Determine the [x, y] coordinate at the center of the cell enclosing the given text.  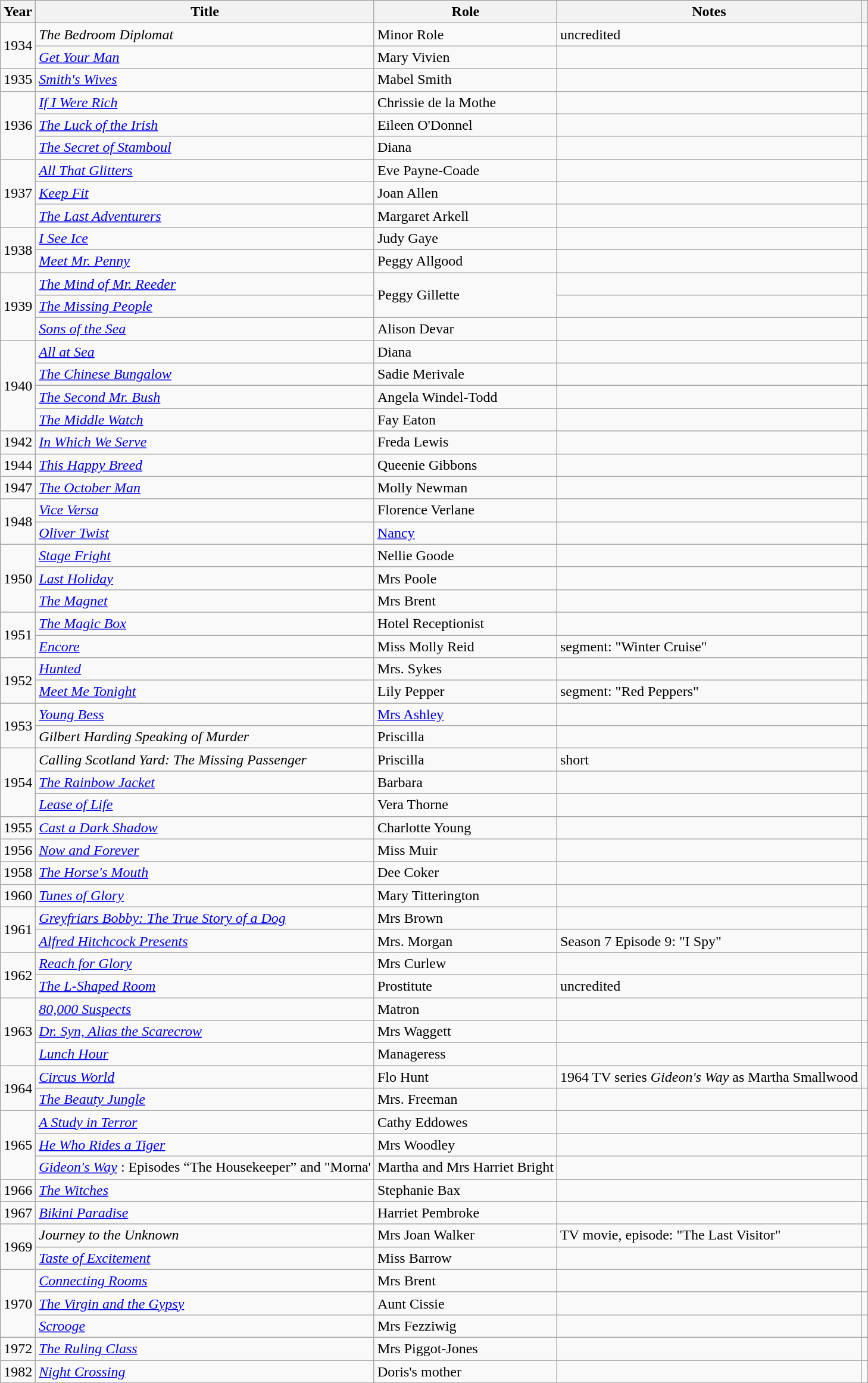
Miss Muir [466, 850]
1954 [18, 782]
Florence Verlane [466, 510]
Dr. Syn, Alias the Scarecrow [205, 1032]
Scrooge [205, 1326]
1964 TV series Gideon's Way as Martha Smallwood [708, 1077]
Role [466, 12]
Alfred Hitchcock Presents [205, 941]
The Missing People [205, 307]
Meet Mr. Penny [205, 261]
Bikini Paradise [205, 1213]
1951 [18, 635]
Calling Scotland Yard: The Missing Passenger [205, 760]
Stephanie Bax [466, 1190]
Eileen O'Donnel [466, 125]
Miss Barrow [466, 1258]
1942 [18, 442]
The Second Mr. Bush [205, 397]
1935 [18, 80]
The Horse's Mouth [205, 873]
Now and Forever [205, 850]
The Bedroom Diplomat [205, 35]
segment: "Red Peppers" [708, 692]
1965 [18, 1145]
Mrs Fezziwig [466, 1326]
Doris's mother [466, 1371]
The October Man [205, 488]
1966 [18, 1190]
The Witches [205, 1190]
Nellie Goode [466, 555]
Mrs Ashley [466, 714]
Minor Role [466, 35]
The Luck of the Irish [205, 125]
Angela Windel-Todd [466, 397]
The Ruling Class [205, 1348]
Hunted [205, 669]
Mrs Waggett [466, 1032]
Mary Vivien [466, 57]
The L-Shaped Room [205, 986]
The Mind of Mr. Reeder [205, 284]
Last Holiday [205, 578]
Connecting Rooms [205, 1281]
Mary Titterington [466, 895]
Chrissie de la Mothe [466, 102]
Young Bess [205, 714]
The Rainbow Jacket [205, 782]
Get Your Man [205, 57]
Aunt Cissie [466, 1303]
1960 [18, 895]
1934 [18, 46]
Flo Hunt [466, 1077]
The Beauty Jungle [205, 1100]
1944 [18, 465]
Peggy Gillette [466, 295]
Reach for Glory [205, 963]
1947 [18, 488]
Night Crossing [205, 1371]
Miss Molly Reid [466, 646]
1972 [18, 1348]
1961 [18, 929]
Matron [466, 1009]
Mrs Woodley [466, 1145]
1938 [18, 249]
Mrs. Freeman [466, 1100]
Mrs Poole [466, 578]
short [708, 760]
1950 [18, 578]
1969 [18, 1247]
Lease of Life [205, 805]
He Who Rides a Tiger [205, 1145]
Freda Lewis [466, 442]
Dee Coker [466, 873]
The Virgin and the Gypsy [205, 1303]
Notes [708, 12]
Margaret Arkell [466, 216]
Mrs Piggot-Jones [466, 1348]
Barbara [466, 782]
Nancy [466, 533]
Vera Thorne [466, 805]
Prostitute [466, 986]
Mrs Brown [466, 918]
Vice Versa [205, 510]
Alison Devar [466, 329]
Harriet Pembroke [466, 1213]
All at Sea [205, 352]
TV movie, episode: "The Last Visitor" [708, 1235]
Molly Newman [466, 488]
Cast a Dark Shadow [205, 828]
1967 [18, 1213]
Fay Eaton [466, 420]
This Happy Breed [205, 465]
Tunes of Glory [205, 895]
1964 [18, 1088]
Joan Allen [466, 193]
Gilbert Harding Speaking of Murder [205, 737]
Hotel Receptionist [466, 623]
Charlotte Young [466, 828]
Martha and Mrs Harriet Bright [466, 1167]
Smith's Wives [205, 80]
Lily Pepper [466, 692]
Mabel Smith [466, 80]
Sadie Merivale [466, 374]
The Middle Watch [205, 420]
Peggy Allgood [466, 261]
Queenie Gibbons [466, 465]
In Which We Serve [205, 442]
Year [18, 12]
Encore [205, 646]
Circus World [205, 1077]
Taste of Excitement [205, 1258]
Greyfriars Bobby: The True Story of a Dog [205, 918]
1952 [18, 680]
80,000 Suspects [205, 1009]
1936 [18, 125]
Manageress [466, 1054]
All That Glitters [205, 170]
1982 [18, 1371]
The Chinese Bungalow [205, 374]
If I Were Rich [205, 102]
segment: "Winter Cruise" [708, 646]
Keep Fit [205, 193]
Gideon's Way : Episodes “The Housekeeper” and "Morna' [205, 1167]
Sons of the Sea [205, 329]
1962 [18, 975]
1970 [18, 1303]
Mrs Curlew [466, 963]
1958 [18, 873]
1955 [18, 828]
Lunch Hour [205, 1054]
Oliver Twist [205, 533]
Journey to the Unknown [205, 1235]
1940 [18, 386]
The Secret of Stamboul [205, 148]
Title [205, 12]
Season 7 Episode 9: "I Spy" [708, 941]
The Magnet [205, 601]
Stage Fright [205, 555]
Mrs. Sykes [466, 669]
Cathy Eddowes [466, 1122]
The Magic Box [205, 623]
1948 [18, 522]
Meet Me Tonight [205, 692]
1953 [18, 726]
Mrs Joan Walker [466, 1235]
A Study in Terror [205, 1122]
Eve Payne-Coade [466, 170]
Judy Gaye [466, 238]
1963 [18, 1032]
Mrs. Morgan [466, 941]
1939 [18, 307]
I See Ice [205, 238]
The Last Adventurers [205, 216]
1937 [18, 193]
1956 [18, 850]
